Extract the (x, y) coordinate from the center of the cell holding the provided text.  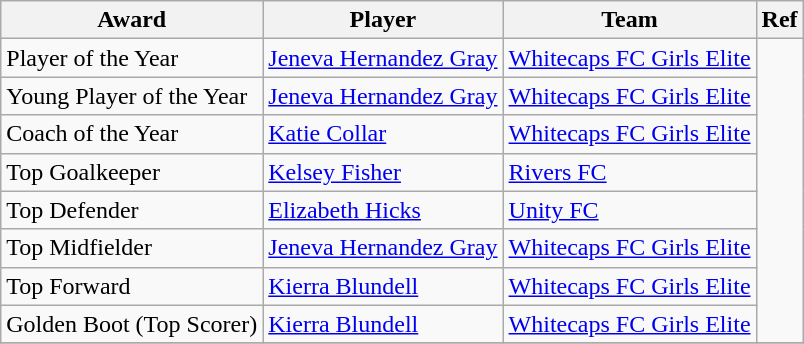
Top Goalkeeper (132, 172)
Player of the Year (132, 58)
Katie Collar (383, 134)
Young Player of the Year (132, 96)
Top Forward (132, 286)
Golden Boot (Top Scorer) (132, 324)
Elizabeth Hicks (383, 210)
Top Midfielder (132, 248)
Player (383, 20)
Top Defender (132, 210)
Team (630, 20)
Award (132, 20)
Unity FC (630, 210)
Rivers FC (630, 172)
Ref (780, 20)
Coach of the Year (132, 134)
Kelsey Fisher (383, 172)
